Detect which cell encompasses the target text, then output its (X, Y) center coordinate. 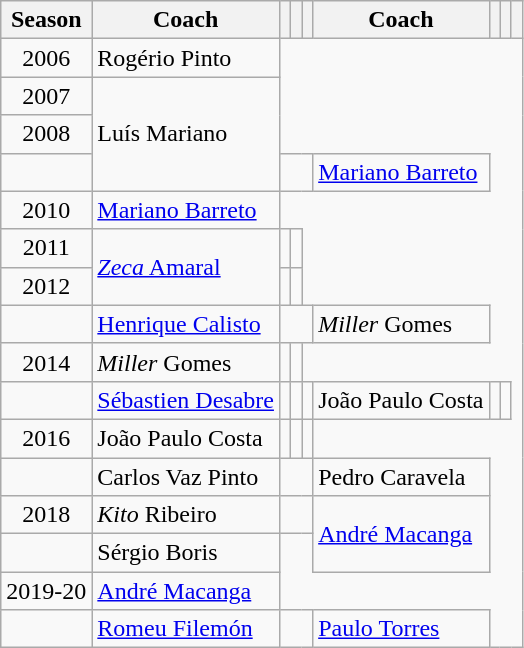
2019-20 (46, 591)
2011 (46, 248)
Carlos Vaz Pinto (186, 477)
2012 (46, 286)
Kito Ribeiro (186, 515)
Luís Mariano (186, 134)
Henrique Calisto (186, 324)
2010 (46, 210)
Romeu Filemón (186, 629)
Paulo Torres (401, 629)
Sébastien Desabre (186, 400)
2018 (46, 515)
Rogério Pinto (186, 58)
Sérgio Boris (186, 553)
2007 (46, 96)
2008 (46, 134)
2006 (46, 58)
2016 (46, 438)
Season (46, 20)
Zeca Amaral (186, 267)
Pedro Caravela (401, 477)
2014 (46, 362)
